Scan for the cell matching the given text and deliver its (x, y) coordinate at center. 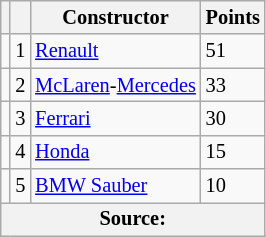
Points (233, 17)
4 (20, 152)
2 (20, 85)
5 (20, 186)
15 (233, 152)
10 (233, 186)
Honda (115, 152)
Source: (133, 219)
Constructor (115, 17)
3 (20, 118)
1 (20, 51)
Renault (115, 51)
30 (233, 118)
51 (233, 51)
BMW Sauber (115, 186)
33 (233, 85)
McLaren-Mercedes (115, 85)
Ferrari (115, 118)
